Provide the [X, Y] coordinate of the cell's center where the given text is located.  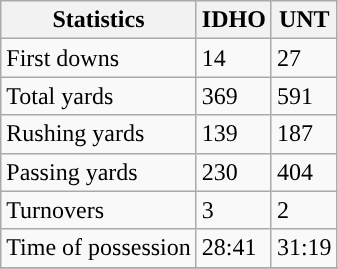
27 [304, 58]
Total yards [99, 96]
Turnovers [99, 210]
187 [304, 134]
Passing yards [99, 172]
First downs [99, 58]
31:19 [304, 248]
139 [234, 134]
Statistics [99, 20]
3 [234, 210]
2 [304, 210]
14 [234, 58]
230 [234, 172]
UNT [304, 20]
Time of possession [99, 248]
404 [304, 172]
591 [304, 96]
Rushing yards [99, 134]
369 [234, 96]
28:41 [234, 248]
IDHO [234, 20]
